Pinpoint the cell where the given text exists, returning its [x, y] midpoint coordinate. 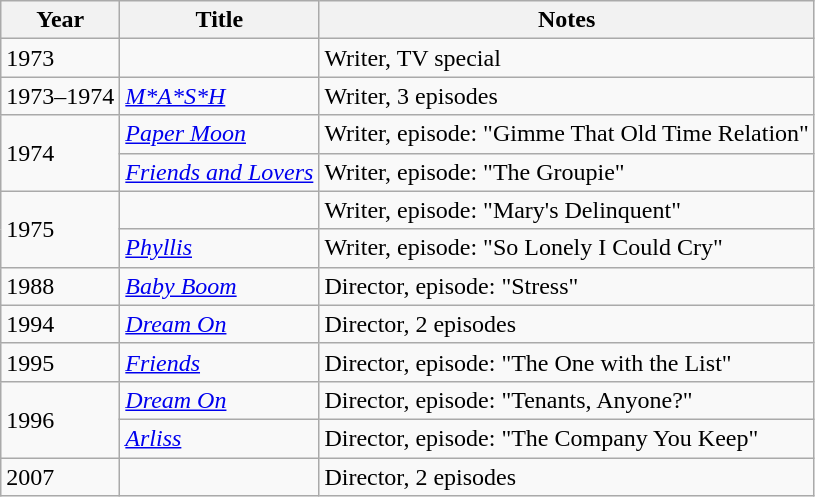
Director, episode: "The One with the List" [567, 362]
Director, episode: "Stress" [567, 286]
Writer, 3 episodes [567, 96]
1988 [60, 286]
1974 [60, 153]
1994 [60, 324]
Year [60, 20]
Director, episode: "Tenants, Anyone?" [567, 400]
Writer, episode: "So Lonely I Could Cry" [567, 248]
1973–1974 [60, 96]
Friends [220, 362]
Arliss [220, 438]
Writer, episode: "Gimme That Old Time Relation" [567, 134]
1975 [60, 229]
Writer, episode: "The Groupie" [567, 172]
1996 [60, 419]
1973 [60, 58]
2007 [60, 477]
Title [220, 20]
Writer, TV special [567, 58]
1995 [60, 362]
M*A*S*H [220, 96]
Writer, episode: "Mary's Delinquent" [567, 210]
Baby Boom [220, 286]
Notes [567, 20]
Phyllis [220, 248]
Paper Moon [220, 134]
Director, episode: "The Company You Keep" [567, 438]
Friends and Lovers [220, 172]
